Return (x, y) of the center of cell containing provided text 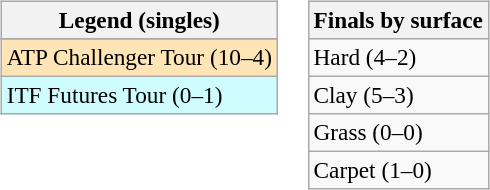
Legend (singles) (139, 20)
Grass (0–0) (398, 133)
Clay (5–3) (398, 95)
Hard (4–2) (398, 57)
Finals by surface (398, 20)
ITF Futures Tour (0–1) (139, 95)
Carpet (1–0) (398, 171)
ATP Challenger Tour (10–4) (139, 57)
